Output the (x, y) coordinate of the center of the cell containing the given text.  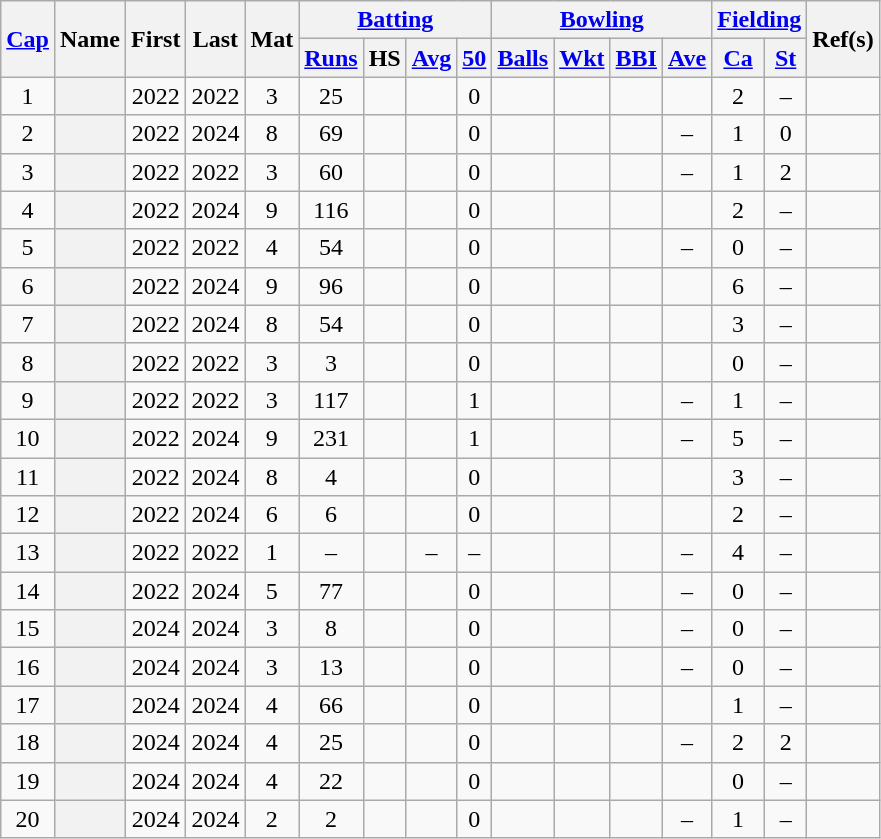
Mat (272, 39)
BBI (636, 58)
Bowling (602, 20)
Ave (686, 58)
50 (474, 58)
First (156, 39)
14 (28, 591)
22 (331, 781)
69 (331, 134)
HS (384, 58)
Wkt (582, 58)
St (786, 58)
Cap (28, 39)
20 (28, 819)
19 (28, 781)
Batting (396, 20)
96 (331, 286)
Name (90, 39)
77 (331, 591)
Ref(s) (843, 39)
12 (28, 515)
116 (331, 210)
Runs (331, 58)
117 (331, 400)
16 (28, 667)
Last (216, 39)
60 (331, 172)
231 (331, 438)
11 (28, 477)
15 (28, 629)
7 (28, 324)
18 (28, 743)
Avg (432, 58)
Fielding (760, 20)
Balls (523, 58)
Ca (738, 58)
66 (331, 705)
17 (28, 705)
10 (28, 438)
